Scan for the cell matching the given text and deliver its (x, y) coordinate at center. 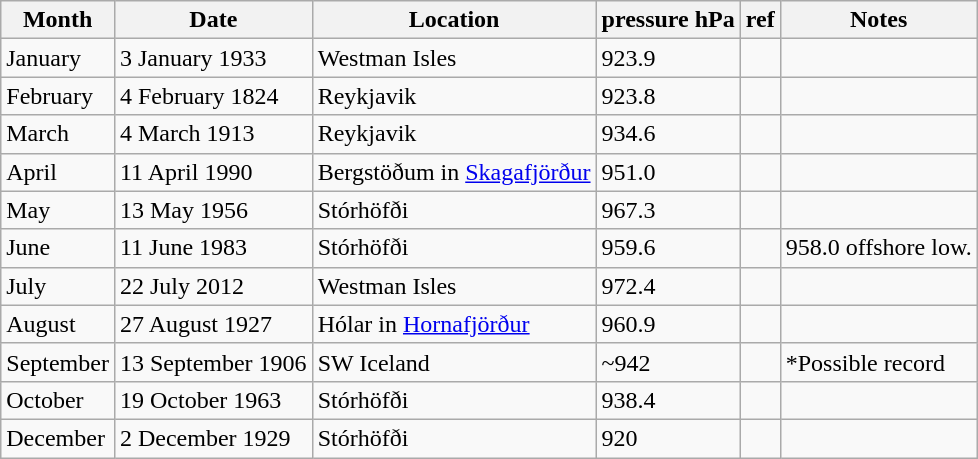
27 August 1927 (213, 324)
934.6 (668, 134)
Notes (878, 20)
April (58, 172)
September (58, 362)
May (58, 210)
11 April 1990 (213, 172)
2 December 1929 (213, 438)
960.9 (668, 324)
Location (454, 20)
June (58, 248)
3 January 1933 (213, 58)
958.0 offshore low. (878, 248)
October (58, 400)
951.0 (668, 172)
13 September 1906 (213, 362)
13 May 1956 (213, 210)
~942 (668, 362)
972.4 (668, 286)
4 February 1824 (213, 96)
Month (58, 20)
959.6 (668, 248)
967.3 (668, 210)
March (58, 134)
pressure hPa (668, 20)
19 October 1963 (213, 400)
923.9 (668, 58)
Bergstöðum in Skagafjörður (454, 172)
December (58, 438)
*Possible record (878, 362)
22 July 2012 (213, 286)
February (58, 96)
11 June 1983 (213, 248)
August (58, 324)
4 March 1913 (213, 134)
923.8 (668, 96)
920 (668, 438)
938.4 (668, 400)
Date (213, 20)
ref (760, 20)
SW Iceland (454, 362)
January (58, 58)
Hólar in Hornafjörður (454, 324)
July (58, 286)
